Pinpoint the cell where the given text exists, returning its [x, y] midpoint coordinate. 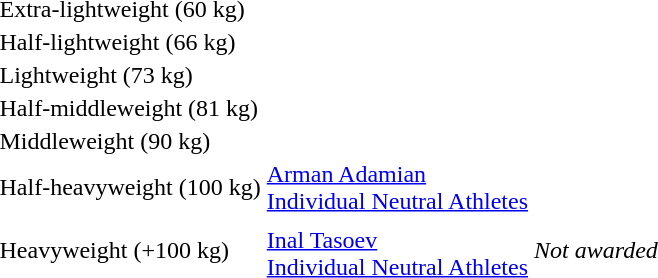
Arman AdamianIndividual Neutral Athletes [397, 188]
